Find where the given text appears and provide that cell's center as (X, Y) coordinate. 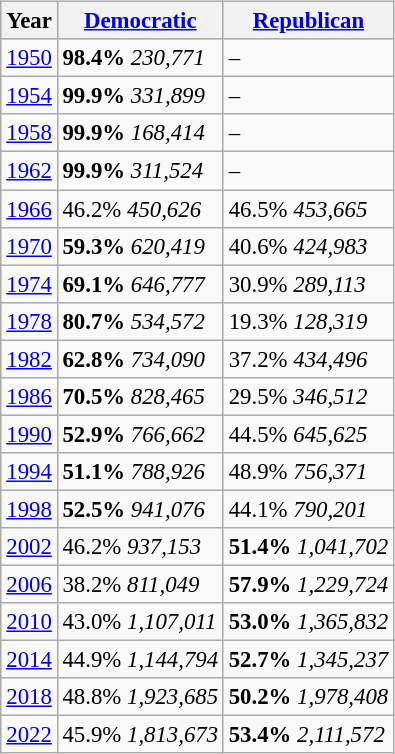
1998 (29, 509)
80.7% 534,572 (140, 321)
46.5% 453,665 (308, 209)
29.5% 346,512 (308, 396)
2006 (29, 584)
53.0% 1,365,832 (308, 622)
1974 (29, 284)
62.8% 734,090 (140, 359)
48.9% 756,371 (308, 472)
1970 (29, 246)
59.3% 620,419 (140, 246)
1994 (29, 472)
44.9% 1,144,794 (140, 660)
99.9% 311,524 (140, 171)
2022 (29, 735)
46.2% 937,153 (140, 547)
57.9% 1,229,724 (308, 584)
1978 (29, 321)
Republican (308, 21)
1954 (29, 96)
45.9% 1,813,673 (140, 735)
52.5% 941,076 (140, 509)
46.2% 450,626 (140, 209)
1966 (29, 209)
30.9% 289,113 (308, 284)
43.0% 1,107,011 (140, 622)
2002 (29, 547)
48.8% 1,923,685 (140, 697)
40.6% 424,983 (308, 246)
51.1% 788,926 (140, 472)
38.2% 811,049 (140, 584)
98.4% 230,771 (140, 58)
19.3% 128,319 (308, 321)
Year (29, 21)
70.5% 828,465 (140, 396)
1958 (29, 133)
52.7% 1,345,237 (308, 660)
2018 (29, 697)
2010 (29, 622)
37.2% 434,496 (308, 359)
53.4% 2,111,572 (308, 735)
Democratic (140, 21)
50.2% 1,978,408 (308, 697)
69.1% 646,777 (140, 284)
51.4% 1,041,702 (308, 547)
1982 (29, 359)
1962 (29, 171)
99.9% 331,899 (140, 96)
52.9% 766,662 (140, 434)
1950 (29, 58)
2014 (29, 660)
44.5% 645,625 (308, 434)
1990 (29, 434)
99.9% 168,414 (140, 133)
44.1% 790,201 (308, 509)
1986 (29, 396)
